From the cell containing the given text, extract its center point as [X, Y] coordinate. 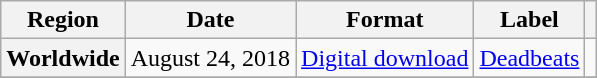
Region [63, 20]
Worldwide [63, 58]
Deadbeats [530, 58]
Label [530, 20]
Format [385, 20]
Date [210, 20]
Digital download [385, 58]
August 24, 2018 [210, 58]
